Search for the cell housing the specified text and yield its (x, y) center coordinate. 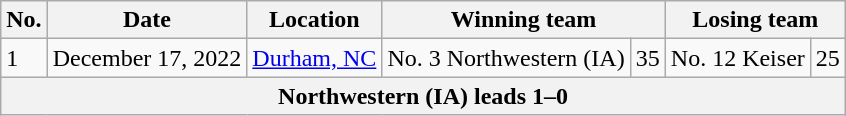
35 (648, 58)
December 17, 2022 (147, 58)
Northwestern (IA) leads 1–0 (424, 96)
No. (24, 20)
Durham, NC (314, 58)
Winning team (524, 20)
Location (314, 20)
No. 12 Keiser (738, 58)
Date (147, 20)
Losing team (755, 20)
No. 3 Northwestern (IA) (506, 58)
1 (24, 58)
25 (828, 58)
